Output the (x, y) coordinate of the center of the cell containing the given text.  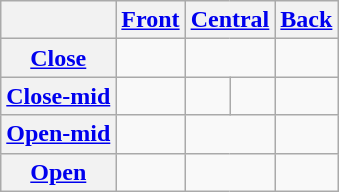
Open (58, 172)
Back (306, 20)
Close (58, 58)
Close-mid (58, 96)
Open-mid (58, 134)
Front (150, 20)
Central (230, 20)
